Provide the (x, y) coordinate of the cell's center where the given text is located.  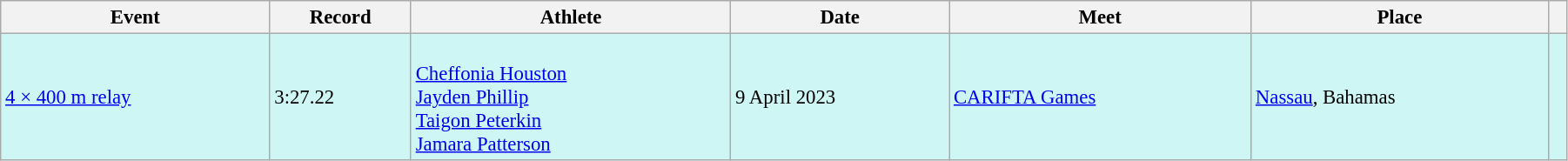
Record (340, 17)
Athlete (571, 17)
Cheffonia HoustonJayden PhillipTaigon PeterkinJamara Patterson (571, 97)
3:27.22 (340, 97)
Meet (1100, 17)
Nassau, Bahamas (1400, 97)
9 April 2023 (841, 97)
4 × 400 m relay (136, 97)
CARIFTA Games (1100, 97)
Date (841, 17)
Place (1400, 17)
Event (136, 17)
